Return the (X, Y) coordinate for the center point of the cell that contains the specified text.  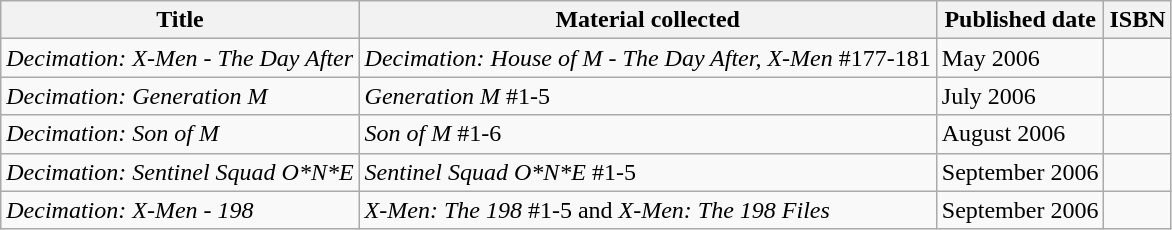
Decimation: Sentinel Squad O*N*E (180, 172)
Decimation: X-Men - The Day After (180, 58)
Decimation: House of M - The Day After, X-Men #177-181 (648, 58)
Decimation: X-Men - 198 (180, 210)
July 2006 (1020, 96)
Title (180, 20)
August 2006 (1020, 134)
Material collected (648, 20)
Published date (1020, 20)
Decimation: Son of M (180, 134)
X-Men: The 198 #1-5 and X-Men: The 198 Files (648, 210)
Generation M #1-5 (648, 96)
Son of M #1-6 (648, 134)
May 2006 (1020, 58)
ISBN (1138, 20)
Sentinel Squad O*N*E #1-5 (648, 172)
Decimation: Generation M (180, 96)
